Determine the (X, Y) coordinate at the center of the cell enclosing the given text.  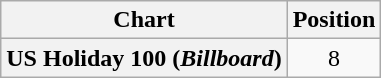
8 (334, 58)
Position (334, 20)
US Holiday 100 (Billboard) (144, 58)
Chart (144, 20)
